Pinpoint the cell where the given text exists, returning its (x, y) midpoint coordinate. 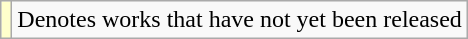
Denotes works that have not yet been released (240, 20)
